For the text-containing cell, return its midpoint in [X, Y] coordinate format. 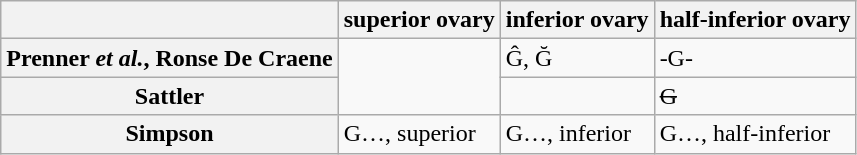
G…, half-inferior [755, 134]
-G- [755, 58]
Prenner et al., Ronse De Craene [170, 58]
Simpson [170, 134]
superior ovary [419, 20]
inferior ovary [577, 20]
Sattler [170, 96]
G…, superior [419, 134]
G [755, 96]
G…, inferior [577, 134]
half-inferior ovary [755, 20]
Ĝ, Ğ [577, 58]
